Find where the given text appears and provide that cell's center as [X, Y] coordinate. 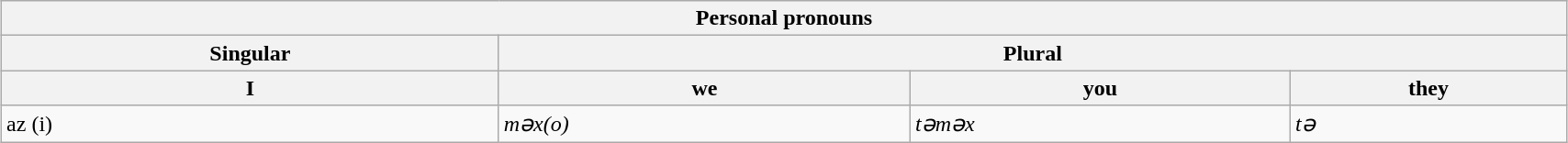
they [1428, 88]
Singular [251, 53]
təməx [1101, 124]
you [1101, 88]
I [251, 88]
Personal pronouns [784, 18]
az (i) [251, 124]
tə [1428, 124]
məx(o) [704, 124]
we [704, 88]
Plural [1032, 53]
